From the cell containing the given text, extract its center point as (X, Y) coordinate. 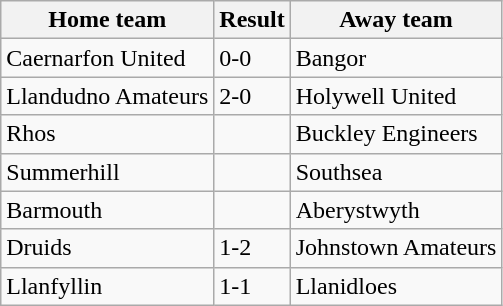
2-0 (252, 96)
Home team (108, 20)
1-1 (252, 286)
Caernarfon United (108, 58)
Llanidloes (396, 286)
Aberystwyth (396, 210)
Rhos (108, 134)
Away team (396, 20)
Southsea (396, 172)
Barmouth (108, 210)
Bangor (396, 58)
Llanfyllin (108, 286)
Llandudno Amateurs (108, 96)
Buckley Engineers (396, 134)
0-0 (252, 58)
Summerhill (108, 172)
Druids (108, 248)
Johnstown Amateurs (396, 248)
Holywell United (396, 96)
1-2 (252, 248)
Result (252, 20)
